Search for the cell housing the specified text and yield its [x, y] center coordinate. 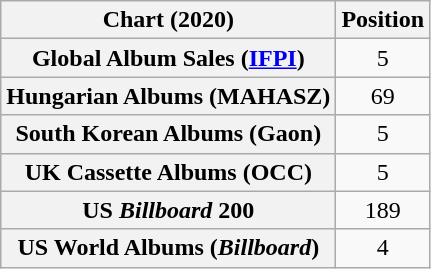
189 [383, 210]
UK Cassette Albums (OCC) [168, 172]
4 [383, 248]
US World Albums (Billboard) [168, 248]
Position [383, 20]
Hungarian Albums (MAHASZ) [168, 96]
US Billboard 200 [168, 210]
South Korean Albums (Gaon) [168, 134]
Chart (2020) [168, 20]
Global Album Sales (IFPI) [168, 58]
69 [383, 96]
